From the cell containing the given text, extract its center point as [x, y] coordinate. 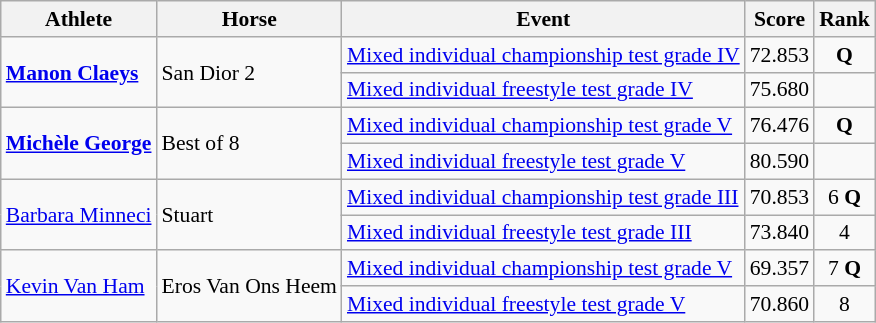
Horse [250, 19]
69.357 [780, 269]
Mixed individual championship test grade III [544, 197]
Event [544, 19]
70.860 [780, 304]
Rank [844, 19]
72.853 [780, 55]
70.853 [780, 197]
Best of 8 [250, 144]
4 [844, 233]
Barbara Minneci [79, 214]
7 Q [844, 269]
San Dior 2 [250, 72]
80.590 [780, 162]
Michèle George [79, 144]
Mixed individual freestyle test grade III [544, 233]
75.680 [780, 90]
Score [780, 19]
Stuart [250, 214]
73.840 [780, 233]
Eros Van Ons Heem [250, 286]
Manon Claeys [79, 72]
8 [844, 304]
76.476 [780, 126]
Mixed individual freestyle test grade IV [544, 90]
6 Q [844, 197]
Mixed individual championship test grade IV [544, 55]
Athlete [79, 19]
Kevin Van Ham [79, 286]
